Provide the (X, Y) coordinate of the cell's center where the given text is located.  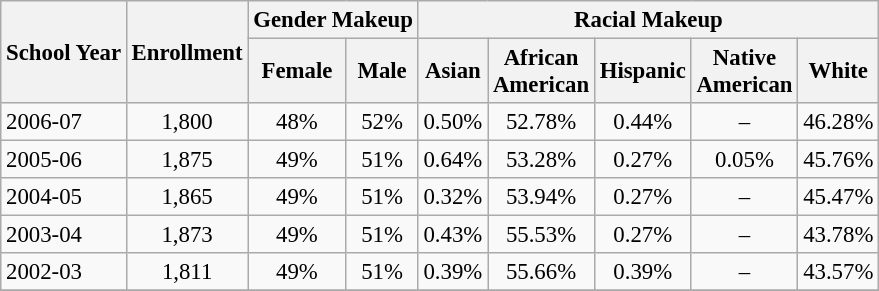
2004-05 (64, 197)
46.28% (838, 122)
1,800 (187, 122)
Male (382, 72)
School Year (64, 52)
Enrollment (187, 52)
African American (542, 72)
2003-04 (64, 235)
0.50% (452, 122)
Native American (744, 72)
1,873 (187, 235)
2005-06 (64, 160)
0.05% (744, 160)
1,865 (187, 197)
55.53% (542, 235)
0.64% (452, 160)
43.78% (838, 235)
0.44% (642, 122)
53.94% (542, 197)
48% (297, 122)
Asian (452, 72)
52% (382, 122)
Hispanic (642, 72)
Gender Makeup (333, 20)
Female (297, 72)
52.78% (542, 122)
0.43% (452, 235)
2006-07 (64, 122)
45.76% (838, 160)
0.32% (452, 197)
53.28% (542, 160)
Racial Makeup (648, 20)
White (838, 72)
45.47% (838, 197)
1,875 (187, 160)
